Return (x, y) of the center of cell containing provided text 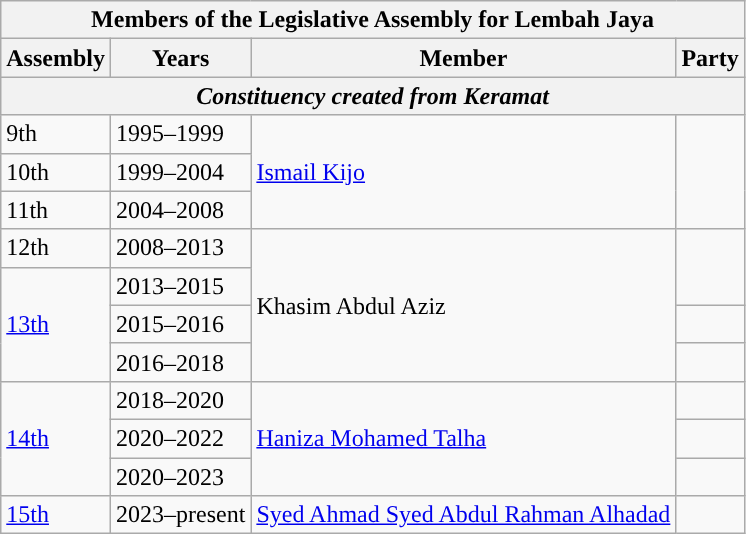
10th (56, 172)
12th (56, 248)
2004–2008 (180, 210)
2020–2023 (180, 477)
9th (56, 134)
2008–2013 (180, 248)
2016–2018 (180, 362)
Member (464, 58)
Khasim Abdul Aziz (464, 305)
Years (180, 58)
2018–2020 (180, 400)
2020–2022 (180, 438)
11th (56, 210)
2013–2015 (180, 286)
Constituency created from Keramat (373, 96)
2023–present (180, 515)
Syed Ahmad Syed Abdul Rahman Alhadad (464, 515)
13th (56, 324)
Haniza Mohamed Talha (464, 438)
Assembly (56, 58)
Party (710, 58)
Members of the Legislative Assembly for Lembah Jaya (373, 20)
14th (56, 438)
15th (56, 515)
Ismail Kijo (464, 172)
2015–2016 (180, 324)
1999–2004 (180, 172)
1995–1999 (180, 134)
